Return the (x, y) coordinate for the center point of the cell that contains the specified text.  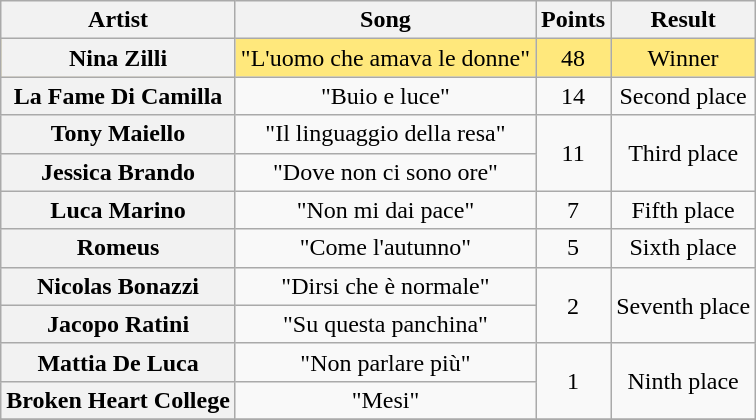
Third place (684, 153)
La Fame Di Camilla (118, 96)
Sixth place (684, 248)
1 (574, 381)
"Non parlare più" (385, 362)
"Dove non ci sono ore" (385, 172)
Winner (684, 58)
Fifth place (684, 210)
11 (574, 153)
Artist (118, 20)
2 (574, 305)
Song (385, 20)
Result (684, 20)
"Non mi dai pace" (385, 210)
Seventh place (684, 305)
Jacopo Ratini (118, 324)
"Su questa panchina" (385, 324)
Luca Marino (118, 210)
"Dirsi che è normale" (385, 286)
Ninth place (684, 381)
Mattia De Luca (118, 362)
48 (574, 58)
Tony Maiello (118, 134)
"Come l'autunno" (385, 248)
Broken Heart College (118, 400)
"L'uomo che amava le donne" (385, 58)
5 (574, 248)
Nicolas Bonazzi (118, 286)
Romeus (118, 248)
Second place (684, 96)
"Mesi" (385, 400)
Jessica Brando (118, 172)
"Buio e luce" (385, 96)
Points (574, 20)
Nina Zilli (118, 58)
"Il linguaggio della resa" (385, 134)
14 (574, 96)
7 (574, 210)
